Return (x, y) of the center of cell containing provided text 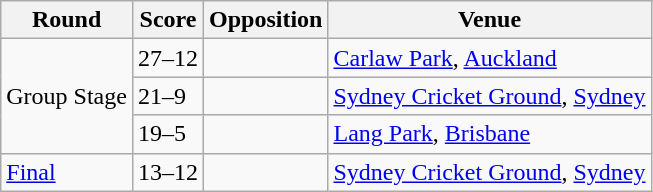
13–12 (168, 172)
27–12 (168, 58)
19–5 (168, 134)
Opposition (266, 20)
Round (67, 20)
Carlaw Park, Auckland (490, 58)
21–9 (168, 96)
Score (168, 20)
Final (67, 172)
Group Stage (67, 96)
Lang Park, Brisbane (490, 134)
Venue (490, 20)
